Identify which cell holds the provided text, then report its (x, y) central coordinate. 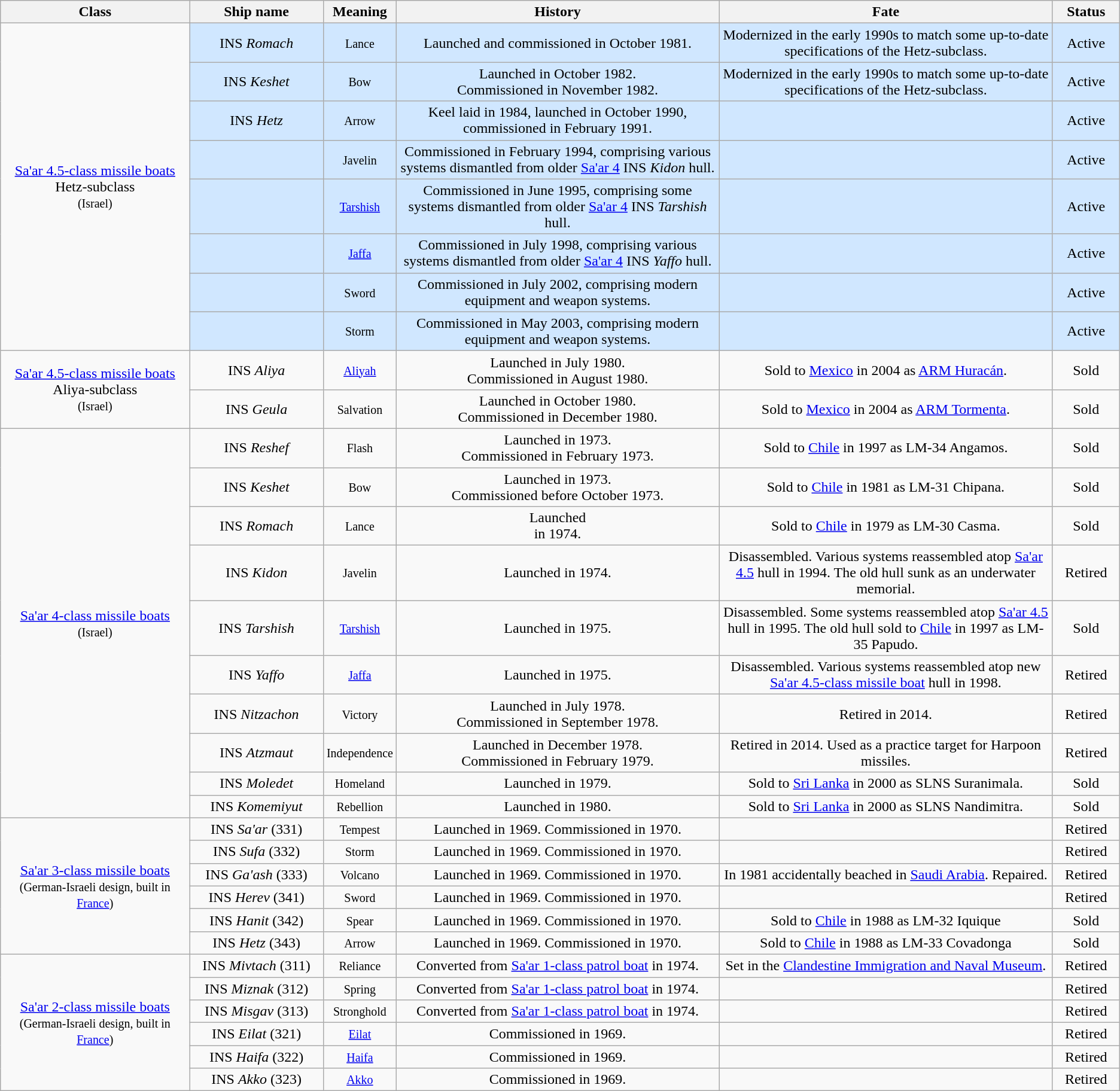
Commissioned in July 1998, comprising various systems dismantled from older Sa'ar 4 INS Yaffo hull. (558, 254)
In 1981 accidentally beached in Saudi Arabia. Repaired. (886, 874)
Sold to Chile in 1997 as LM-34 Angamos. (886, 447)
Reliance (360, 965)
INS Hetz (343) (257, 943)
INS Tarshish (257, 628)
Sold to Mexico in 2004 as ARM Huracán. (886, 370)
Launched in July 1978.Commissioned in September 1978. (558, 714)
Sa'ar 4.5-class missile boatsHetz-subclass(Israel) (95, 187)
Sold to Chile in 1981 as LM-31 Chipana. (886, 487)
INS Nitzachon (257, 714)
Sold to Chile in 1988 as LM-33 Covadonga (886, 943)
Sa'ar 4-class missile boats(Israel) (95, 623)
INS Geula (257, 409)
Commissioned in February 1994, comprising various systems dismantled from older Sa'ar 4 INS Kidon hull. (558, 159)
Launched in 1979. (558, 784)
Launched in December 1978.Commissioned in February 1979. (558, 752)
Sa'ar 2-class missile boats(German-Israeli design, built in France) (95, 1022)
Ship name (257, 12)
History (558, 12)
INS Kidon (257, 573)
Flash (360, 447)
Sa'ar 3-class missile boats(German-Israeli design, built in France) (95, 886)
Sold to Chile in 1988 as LM-32 Iquique (886, 920)
Commissioned in July 2002, comprising modern equipment and weapon systems. (558, 292)
INS Sufa (332) (257, 852)
Eilat (360, 1034)
Launched and commissioned in October 1981. (558, 43)
Launched in October 1982.Commissioned in November 1982. (558, 81)
INS Miznak (312) (257, 989)
Launched in 1973.Commissioned in February 1973. (558, 447)
Launchedin 1974. (558, 526)
Rebellion (360, 806)
INS Mivtach (311) (257, 965)
Sold to Mexico in 2004 as ARM Tormenta. (886, 409)
Homeland (360, 784)
Stronghold (360, 1011)
Victory (360, 714)
Keel laid in 1984, launched in October 1990, commissioned in February 1991. (558, 121)
INS Misgav (313) (257, 1011)
Disassembled. Some systems reassembled atop Sa'ar 4.5 hull in 1995. The old hull sold to Chile in 1997 as LM-35 Papudo. (886, 628)
Disassembled. Various systems reassembled atop Sa'ar 4.5 hull in 1994. The old hull sunk as an underwater memorial. (886, 573)
Spring (360, 989)
INS Akko (323) (257, 1080)
Class (95, 12)
INS Sa'ar (331) (257, 829)
Launched in 1974. (558, 573)
Launched in 1980. (558, 806)
Independence (360, 752)
Launched in October 1980.Commissioned in December 1980. (558, 409)
Tempest (360, 829)
INS Hetz (257, 121)
Disassembled. Various systems reassembled atop new Sa'ar 4.5-class missile boat hull in 1998. (886, 675)
INS Haifa (322) (257, 1057)
Haifa (360, 1057)
Sa'ar 4.5-class missile boatsAliya-subclass(Israel) (95, 389)
INS Hanit (342) (257, 920)
Retired in 2014. (886, 714)
Launched in 1973.Commissioned before October 1973. (558, 487)
Akko (360, 1080)
INS Atzmaut (257, 752)
INS Aliya (257, 370)
Meaning (360, 12)
Commissioned in May 2003, comprising modern equipment and weapon systems. (558, 331)
Aliyah (360, 370)
INS Herev (341) (257, 897)
Launched in July 1980.Commissioned in August 1980. (558, 370)
Set in the Clandestine Immigration and Naval Museum. (886, 965)
INS Eilat (321) (257, 1034)
Commissioned in June 1995, comprising some systems dismantled from older Sa'ar 4 INS Tarshish hull. (558, 206)
Volcano (360, 874)
Sold to Chile in 1979 as LM-30 Casma. (886, 526)
INS Ga'ash (333) (257, 874)
Spear (360, 920)
Retired in 2014. Used as a practice target for Harpoon missiles. (886, 752)
Status (1086, 12)
Sold to Sri Lanka in 2000 as SLNS Nandimitra. (886, 806)
INS Komemiyut (257, 806)
INS Yaffo (257, 675)
Fate (886, 12)
Salvation (360, 409)
INS Reshef (257, 447)
Sold to Sri Lanka in 2000 as SLNS Suranimala. (886, 784)
INS Moledet (257, 784)
